Find where the given text appears and provide that cell's center as [x, y] coordinate. 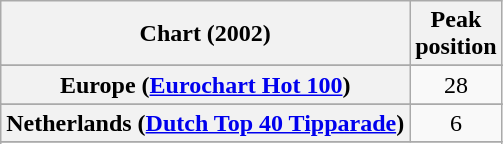
Chart (2002) [206, 34]
Europe (Eurochart Hot 100) [206, 85]
Peakposition [456, 34]
6 [456, 123]
Netherlands (Dutch Top 40 Tipparade) [206, 123]
28 [456, 85]
